Identify which cell holds the provided text, then report its [x, y] central coordinate. 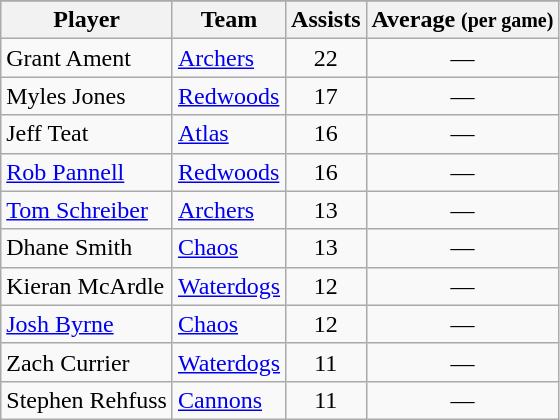
Josh Byrne [87, 324]
22 [326, 58]
Stephen Rehfuss [87, 400]
Dhane Smith [87, 248]
17 [326, 96]
Jeff Teat [87, 134]
Cannons [228, 400]
Zach Currier [87, 362]
Rob Pannell [87, 172]
Atlas [228, 134]
Tom Schreiber [87, 210]
Grant Ament [87, 58]
Myles Jones [87, 96]
Player [87, 20]
Average (per game) [462, 20]
Assists [326, 20]
Team [228, 20]
Kieran McArdle [87, 286]
